Determine the [x, y] coordinate at the center of the cell enclosing the given text.  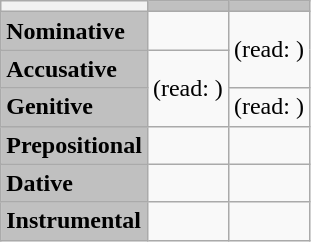
Genitive [74, 107]
Dative [74, 183]
Accusative [74, 69]
Prepositional [74, 145]
Nominative [74, 31]
Instrumental [74, 221]
